Provide the [x, y] coordinate of the cell's center where the given text is located.  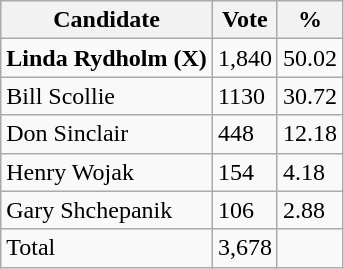
1,840 [244, 58]
2.88 [310, 210]
Linda Rydholm (X) [107, 58]
106 [244, 210]
154 [244, 172]
Gary Shchepanik [107, 210]
4.18 [310, 172]
448 [244, 134]
Candidate [107, 20]
30.72 [310, 96]
Bill Scollie [107, 96]
50.02 [310, 58]
Don Sinclair [107, 134]
Total [107, 248]
Henry Wojak [107, 172]
% [310, 20]
3,678 [244, 248]
1130 [244, 96]
Vote [244, 20]
12.18 [310, 134]
